Provide the (x, y) coordinate of the cell's center where the given text is located.  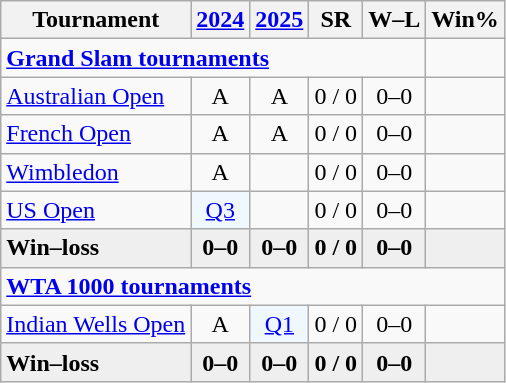
Grand Slam tournaments (214, 58)
Indian Wells Open (96, 324)
Australian Open (96, 96)
W–L (394, 20)
Win% (466, 20)
Wimbledon (96, 172)
Tournament (96, 20)
US Open (96, 210)
WTA 1000 tournaments (253, 286)
SR (336, 20)
2024 (220, 20)
French Open (96, 134)
2025 (280, 20)
Q3 (220, 210)
Q1 (280, 324)
